Determine the (X, Y) coordinate at the center of the cell enclosing the given text.  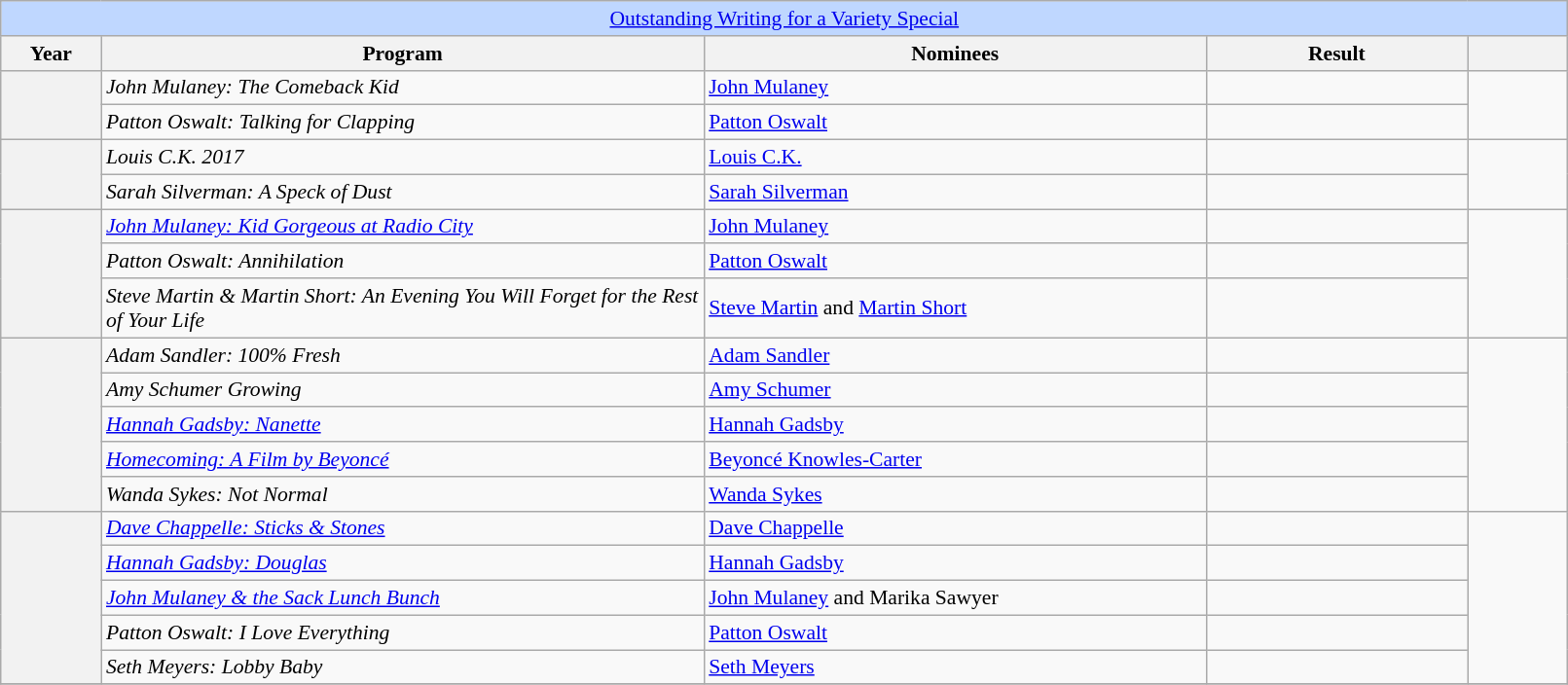
Year (51, 54)
John Mulaney: The Comeback Kid (403, 88)
Result (1336, 54)
Patton Oswalt: Annihilation (403, 262)
Amy Schumer (955, 390)
Program (403, 54)
John Mulaney & the Sack Lunch Bunch (403, 598)
Nominees (955, 54)
Steve Martin and Martin Short (955, 307)
Seth Meyers (955, 667)
Outstanding Writing for a Variety Special (784, 18)
Dave Chappelle (955, 528)
Adam Sandler (955, 355)
Amy Schumer Growing (403, 390)
John Mulaney: Kid Gorgeous at Radio City (403, 227)
Hannah Gadsby: Douglas (403, 563)
Patton Oswalt: Talking for Clapping (403, 123)
Louis C.K. (955, 158)
Dave Chappelle: Sticks & Stones (403, 528)
Homecoming: A Film by Beyoncé (403, 459)
Wanda Sykes (955, 494)
Wanda Sykes: Not Normal (403, 494)
Patton Oswalt: I Love Everything (403, 632)
Beyoncé Knowles-Carter (955, 459)
Steve Martin & Martin Short: An Evening You Will Forget for the Rest of Your Life (403, 307)
Adam Sandler: 100% Fresh (403, 355)
Sarah Silverman (955, 192)
John Mulaney and Marika Sawyer (955, 598)
Louis C.K. 2017 (403, 158)
Hannah Gadsby: Nanette (403, 425)
Sarah Silverman: A Speck of Dust (403, 192)
Seth Meyers: Lobby Baby (403, 667)
